From the cell containing the given text, extract its center point as [X, Y] coordinate. 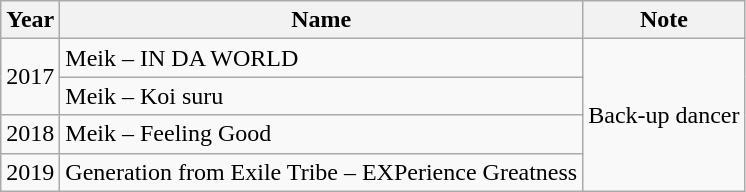
Back-up dancer [664, 115]
Generation from Exile Tribe – EXPerience Greatness [322, 172]
Meik – Feeling Good [322, 134]
2018 [30, 134]
Year [30, 20]
Name [322, 20]
Note [664, 20]
2019 [30, 172]
Meik – IN DA WORLD [322, 58]
2017 [30, 77]
Meik – Koi suru [322, 96]
